Locate the cell with the specified text and output its (x, y) center coordinate. 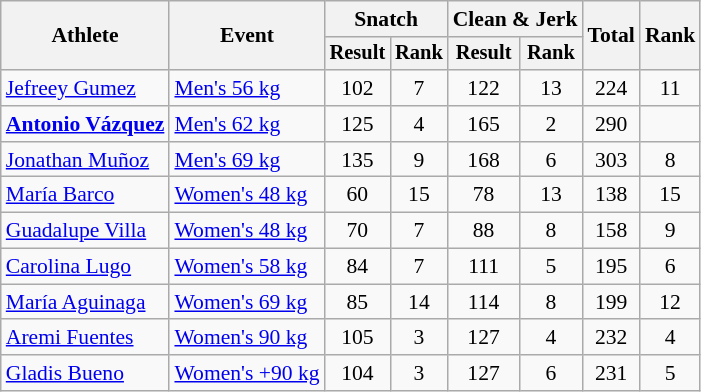
138 (612, 195)
Women's 90 kg (246, 338)
Women's +90 kg (246, 373)
303 (612, 160)
168 (484, 160)
Men's 62 kg (246, 124)
165 (484, 124)
84 (358, 267)
290 (612, 124)
Gladis Bueno (86, 373)
Men's 69 kg (246, 160)
Total (612, 36)
Antonio Vázquez (86, 124)
232 (612, 338)
2 (550, 124)
Guadalupe Villa (86, 231)
224 (612, 88)
105 (358, 338)
85 (358, 302)
102 (358, 88)
Athlete (86, 36)
60 (358, 195)
231 (612, 373)
104 (358, 373)
María Aguinaga (86, 302)
14 (419, 302)
195 (612, 267)
Women's 69 kg (246, 302)
122 (484, 88)
11 (670, 88)
114 (484, 302)
88 (484, 231)
Carolina Lugo (86, 267)
12 (670, 302)
135 (358, 160)
Jefreey Gumez (86, 88)
Event (246, 36)
125 (358, 124)
María Barco (86, 195)
Snatch (386, 19)
Women's 58 kg (246, 267)
Jonathan Muñoz (86, 160)
111 (484, 267)
199 (612, 302)
158 (612, 231)
Aremi Fuentes (86, 338)
Clean & Jerk (516, 19)
78 (484, 195)
70 (358, 231)
Men's 56 kg (246, 88)
